From the cell containing the given text, extract its center point as [X, Y] coordinate. 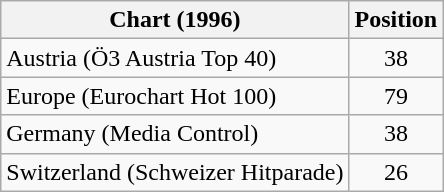
26 [396, 172]
Position [396, 20]
Germany (Media Control) [175, 134]
Austria (Ö3 Austria Top 40) [175, 58]
Switzerland (Schweizer Hitparade) [175, 172]
Chart (1996) [175, 20]
79 [396, 96]
Europe (Eurochart Hot 100) [175, 96]
